Scan for the cell matching the given text and deliver its (x, y) coordinate at center. 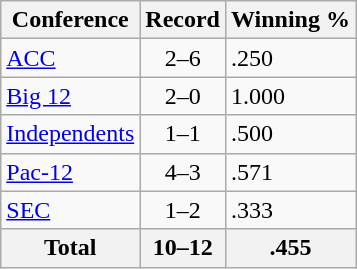
Record (183, 20)
.333 (290, 210)
1.000 (290, 96)
Pac-12 (70, 172)
Winning % (290, 20)
4–3 (183, 172)
Independents (70, 134)
2–0 (183, 96)
10–12 (183, 248)
.455 (290, 248)
1–1 (183, 134)
.571 (290, 172)
Conference (70, 20)
.500 (290, 134)
.250 (290, 58)
Total (70, 248)
Big 12 (70, 96)
ACC (70, 58)
2–6 (183, 58)
SEC (70, 210)
1–2 (183, 210)
